Scan for the cell matching the given text and deliver its [x, y] coordinate at center. 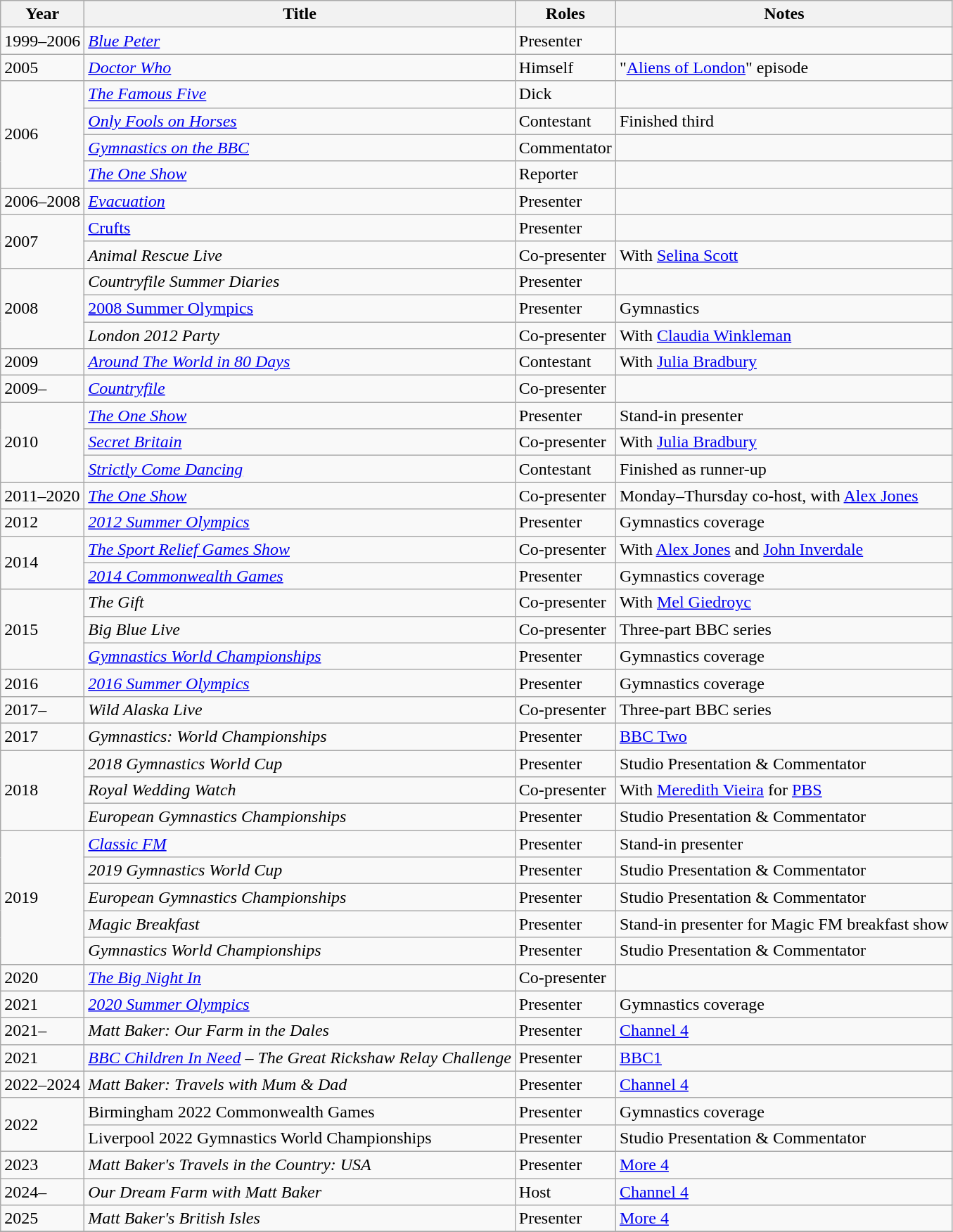
2022 [42, 1124]
Big Blue Live [300, 629]
Matt Baker's Travels in the Country: USA [300, 1164]
2018 Gymnastics World Cup [300, 763]
Secret Britain [300, 442]
2007 [42, 241]
2021– [42, 1031]
Stand-in presenter for Magic FM breakfast show [783, 924]
Liverpool 2022 Gymnastics World Championships [300, 1138]
Matt Baker: Travels with Mum & Dad [300, 1084]
BBC1 [783, 1058]
2012 [42, 522]
2020 [42, 977]
Finished as runner-up [783, 469]
Notes [783, 14]
The Big Night In [300, 977]
Gymnastics: World Championships [300, 736]
2014 [42, 563]
2016 [42, 683]
2014 Commonwealth Games [300, 576]
Birmingham 2022 Commonwealth Games [300, 1111]
1999–2006 [42, 41]
With Mel Giedroyc [783, 603]
Blue Peter [300, 41]
2023 [42, 1164]
The Sport Relief Games Show [300, 549]
"Aliens of London" episode [783, 68]
Title [300, 14]
BBC Children In Need – The Great Rickshaw Relay Challenge [300, 1058]
2015 [42, 629]
Monday–Thursday co-host, with Alex Jones [783, 496]
Reporter [565, 174]
Commentator [565, 148]
2005 [42, 68]
2025 [42, 1219]
The Famous Five [300, 94]
Countryfile [300, 389]
2019 [42, 897]
The Gift [300, 603]
2006–2008 [42, 201]
Countryfile Summer Diaries [300, 281]
2024– [42, 1192]
BBC Two [783, 736]
2017– [42, 710]
2018 [42, 790]
Host [565, 1192]
Around The World in 80 Days [300, 362]
With Selina Scott [783, 255]
2022–2024 [42, 1084]
2019 Gymnastics World Cup [300, 871]
London 2012 Party [300, 335]
With Claudia Winkleman [783, 335]
2012 Summer Olympics [300, 522]
2016 Summer Olympics [300, 683]
Gymnastics on the BBC [300, 148]
Classic FM [300, 844]
Magic Breakfast [300, 924]
Doctor Who [300, 68]
2009 [42, 362]
Crufts [300, 228]
With Alex Jones and John Inverdale [783, 549]
2011–2020 [42, 496]
With Meredith Vieira for PBS [783, 790]
Royal Wedding Watch [300, 790]
Only Fools on Horses [300, 121]
2008 Summer Olympics [300, 308]
Dick [565, 94]
2009– [42, 389]
Our Dream Farm with Matt Baker [300, 1192]
2017 [42, 736]
Wild Alaska Live [300, 710]
Year [42, 14]
Matt Baker: Our Farm in the Dales [300, 1031]
2010 [42, 442]
Animal Rescue Live [300, 255]
Strictly Come Dancing [300, 469]
2006 [42, 134]
Himself [565, 68]
2020 Summer Olympics [300, 1004]
Roles [565, 14]
2008 [42, 308]
Matt Baker's British Isles [300, 1219]
Gymnastics [783, 308]
Evacuation [300, 201]
Finished third [783, 121]
